Search for the cell housing the specified text and yield its [x, y] center coordinate. 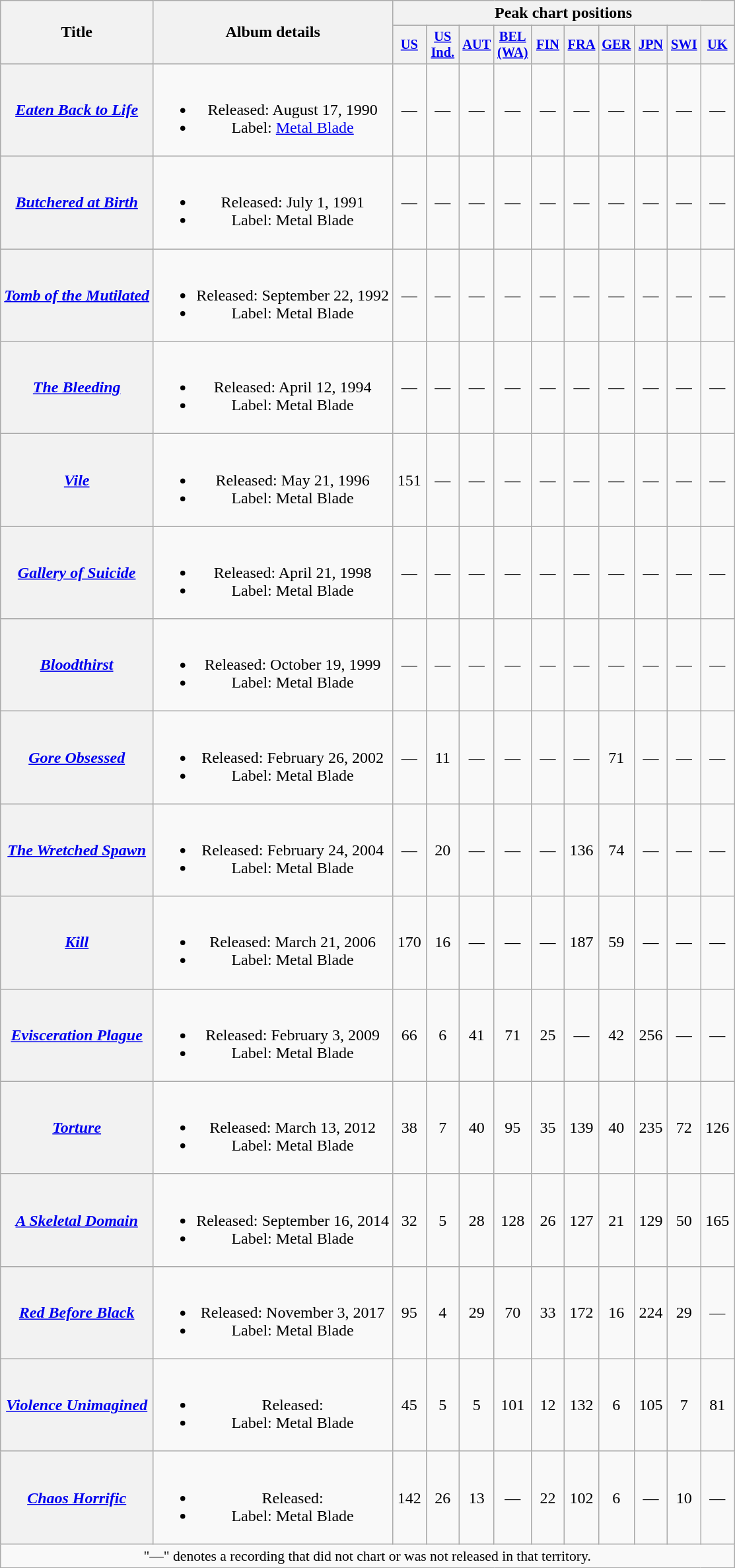
JPN [650, 45]
256 [650, 1035]
11 [442, 758]
10 [684, 1497]
Evisceration Plague [77, 1035]
102 [582, 1497]
132 [582, 1405]
142 [409, 1497]
42 [616, 1035]
35 [547, 1127]
Released: July 1, 1991Label: Metal Blade [273, 203]
32 [409, 1220]
The Wretched Spawn [77, 850]
38 [409, 1127]
GER [616, 45]
172 [582, 1312]
4 [442, 1312]
139 [582, 1127]
151 [409, 480]
165 [717, 1220]
129 [650, 1220]
101 [512, 1405]
The Bleeding [77, 388]
Bloodthirst [77, 665]
45 [409, 1405]
25 [547, 1035]
81 [717, 1405]
Title [77, 32]
Released: February 3, 2009Label: Metal Blade [273, 1035]
13 [477, 1497]
Released: February 26, 2002Label: Metal Blade [273, 758]
Chaos Horrific [77, 1497]
A Skeletal Domain [77, 1220]
170 [409, 943]
126 [717, 1127]
Violence Unimagined [77, 1405]
Released: February 24, 2004Label: Metal Blade [273, 850]
22 [547, 1497]
33 [547, 1312]
Torture [77, 1127]
Album details [273, 32]
US [409, 45]
Released: November 3, 2017Label: Metal Blade [273, 1312]
66 [409, 1035]
20 [442, 850]
Red Before Black [77, 1312]
21 [616, 1220]
187 [582, 943]
128 [512, 1220]
AUT [477, 45]
127 [582, 1220]
Gore Obsessed [77, 758]
Gallery of Suicide [77, 573]
28 [477, 1220]
Kill [77, 943]
12 [547, 1405]
Released: April 12, 1994Label: Metal Blade [273, 388]
136 [582, 850]
UK [717, 45]
Released: April 21, 1998Label: Metal Blade [273, 573]
Butchered at Birth [77, 203]
FRA [582, 45]
70 [512, 1312]
235 [650, 1127]
Released: May 21, 1996Label: Metal Blade [273, 480]
FIN [547, 45]
Eaten Back to Life [77, 110]
"—" denotes a recording that did not chart or was not released in that territory. [367, 1555]
Released: March 13, 2012Label: Metal Blade [273, 1127]
Released: October 19, 1999Label: Metal Blade [273, 665]
59 [616, 943]
Vile [77, 480]
105 [650, 1405]
74 [616, 850]
BEL(WA) [512, 45]
Released: September 16, 2014Label: Metal Blade [273, 1220]
USInd. [442, 45]
50 [684, 1220]
41 [477, 1035]
SWI [684, 45]
72 [684, 1127]
Tomb of the Mutilated [77, 295]
Released: March 21, 2006Label: Metal Blade [273, 943]
Peak chart positions [564, 13]
224 [650, 1312]
Released: August 17, 1990Label: Metal Blade [273, 110]
Released: September 22, 1992Label: Metal Blade [273, 295]
